Provide the [x, y] coordinate of the cell's center where the given text is located.  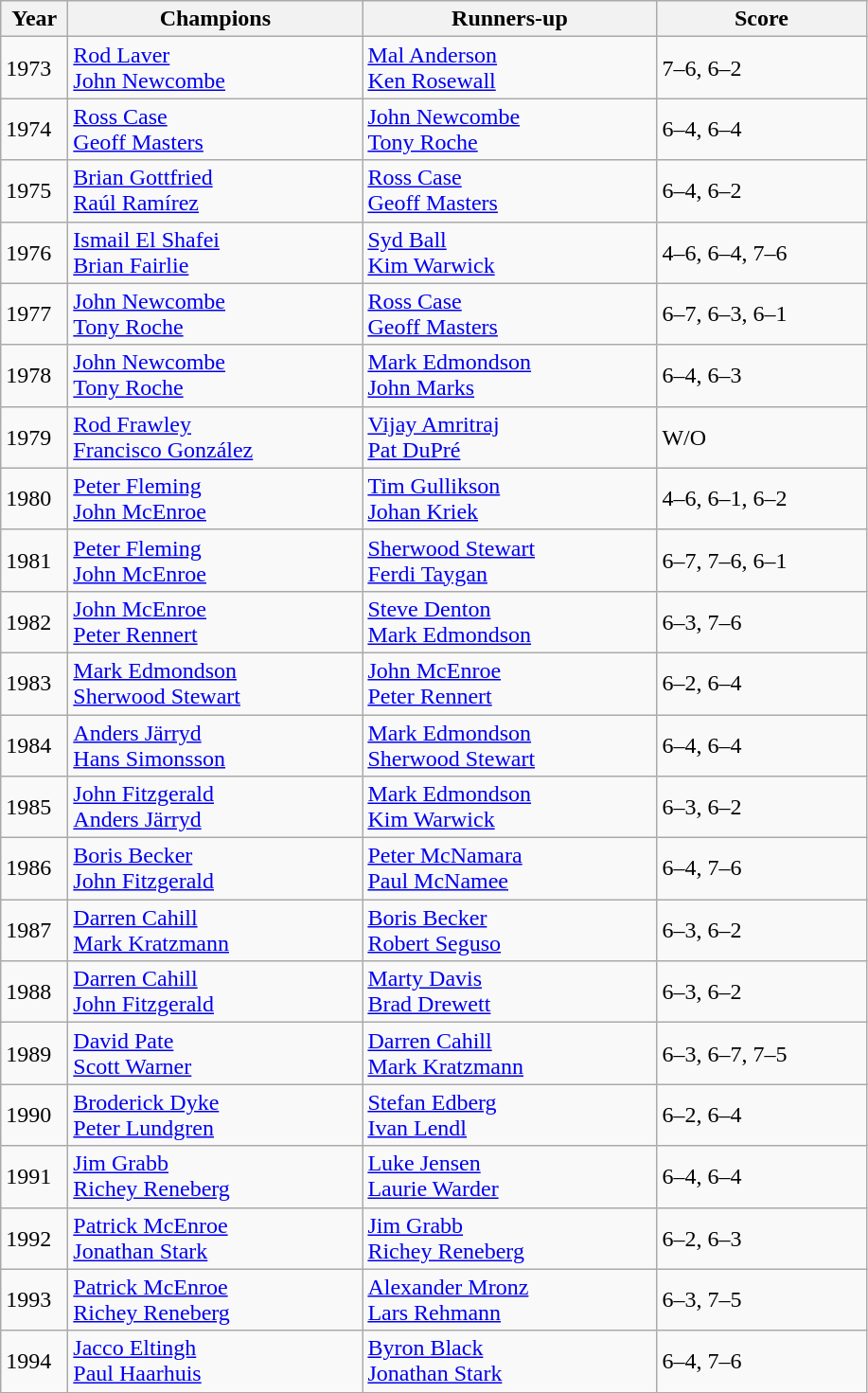
Champions [216, 19]
Luke Jensen Laurie Warder [509, 1176]
John Fitzgerald Anders Järryd [216, 807]
Runners-up [509, 19]
Jacco Eltingh Paul Haarhuis [216, 1362]
Score [761, 19]
4–6, 6–1, 6–2 [761, 498]
Byron Black Jonathan Stark [509, 1362]
Stefan Edberg Ivan Lendl [509, 1116]
6–2, 6–3 [761, 1239]
6–4, 6–2 [761, 191]
Steve Denton Mark Edmondson [509, 621]
Rod Frawley Francisco González [216, 438]
1980 [34, 498]
6–3, 6–7, 7–5 [761, 1053]
Boris Becker John Fitzgerald [216, 869]
Mal Anderson Ken Rosewall [509, 68]
Brian Gottfried Raúl Ramírez [216, 191]
Anders Järryd Hans Simonsson [216, 744]
1975 [34, 191]
1976 [34, 252]
1993 [34, 1299]
Patrick McEnroe Jonathan Stark [216, 1239]
Peter McNamara Paul McNamee [509, 869]
1981 [34, 561]
6–7, 7–6, 6–1 [761, 561]
1982 [34, 621]
6–7, 6–3, 6–1 [761, 314]
1987 [34, 930]
Tim Gullikson Johan Kriek [509, 498]
Ismail El Shafei Brian Fairlie [216, 252]
1986 [34, 869]
7–6, 6–2 [761, 68]
Patrick McEnroe Richey Reneberg [216, 1299]
Alexander Mronz Lars Rehmann [509, 1299]
1990 [34, 1116]
1984 [34, 744]
Mark Edmondson John Marks [509, 375]
Marty Davis Brad Drewett [509, 992]
W/O [761, 438]
Rod Laver John Newcombe [216, 68]
Darren Cahill John Fitzgerald [216, 992]
1985 [34, 807]
1988 [34, 992]
6–3, 7–6 [761, 621]
1983 [34, 684]
Vijay Amritraj Pat DuPré [509, 438]
Mark Edmondson Kim Warwick [509, 807]
1989 [34, 1053]
David Pate Scott Warner [216, 1053]
1979 [34, 438]
Broderick Dyke Peter Lundgren [216, 1116]
1994 [34, 1362]
1992 [34, 1239]
1973 [34, 68]
Year [34, 19]
1977 [34, 314]
1991 [34, 1176]
6–4, 6–3 [761, 375]
1974 [34, 129]
6–3, 7–5 [761, 1299]
Sherwood Stewart Ferdi Taygan [509, 561]
Syd Ball Kim Warwick [509, 252]
Boris Becker Robert Seguso [509, 930]
4–6, 6–4, 7–6 [761, 252]
1978 [34, 375]
